Pinpoint the cell where the given text exists, returning its [X, Y] midpoint coordinate. 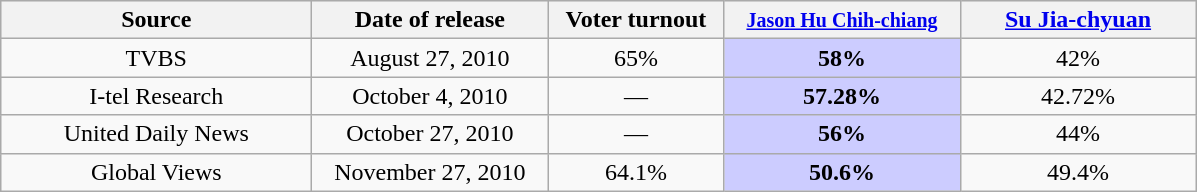
65% [636, 58]
Su Jia-chyuan [1078, 20]
58% [842, 58]
57.28% [842, 96]
44% [1078, 134]
42.72% [1078, 96]
Source [156, 20]
50.6% [842, 172]
49.4% [1078, 172]
Jason Hu Chih-chiang [842, 20]
Date of release [430, 20]
Voter turnout [636, 20]
64.1% [636, 172]
Global Views [156, 172]
42% [1078, 58]
November 27, 2010 [430, 172]
August 27, 2010 [430, 58]
October 27, 2010 [430, 134]
TVBS [156, 58]
56% [842, 134]
I-tel Research [156, 96]
October 4, 2010 [430, 96]
United Daily News [156, 134]
